Detect which cell encompasses the target text, then output its (x, y) center coordinate. 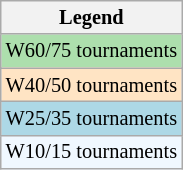
Legend (92, 17)
W10/15 tournaments (92, 152)
W25/35 tournaments (92, 118)
W60/75 tournaments (92, 51)
W40/50 tournaments (92, 85)
